Extract the (X, Y) coordinate from the center of the cell holding the provided text.  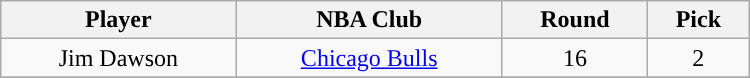
Round (574, 20)
Jim Dawson (118, 58)
Chicago Bulls (369, 58)
Player (118, 20)
NBA Club (369, 20)
16 (574, 58)
2 (699, 58)
Pick (699, 20)
